Determine the [X, Y] coordinate at the center of the cell enclosing the given text.  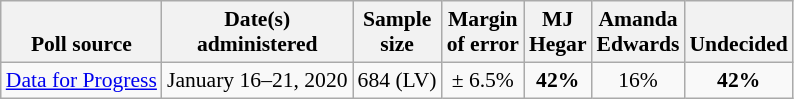
January 16–21, 2020 [258, 80]
Data for Progress [82, 80]
Date(s)administered [258, 32]
16% [638, 80]
684 (LV) [398, 80]
Marginof error [483, 32]
± 6.5% [483, 80]
Samplesize [398, 32]
MJHegar [558, 32]
Undecided [738, 32]
AmandaEdwards [638, 32]
Poll source [82, 32]
